Scan for the cell matching the given text and deliver its (x, y) coordinate at center. 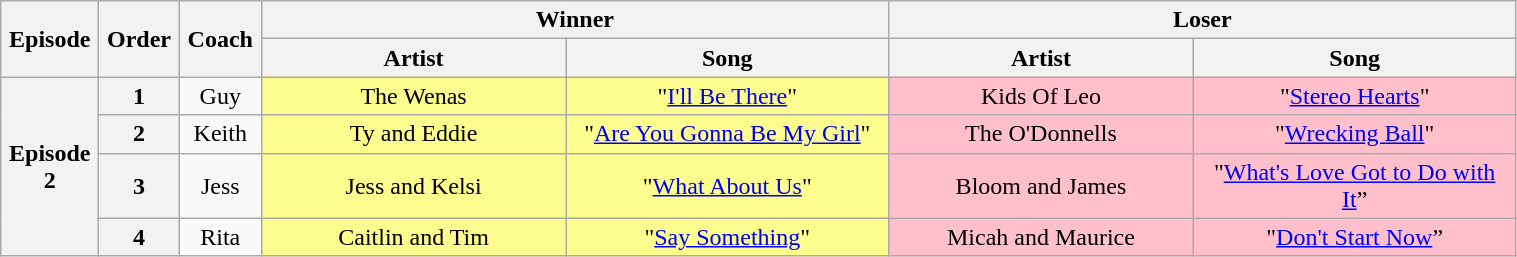
Bloom and James (1042, 186)
1 (140, 96)
"Are You Gonna Be My Girl" (728, 134)
"I'll Be There" (728, 96)
Episode 2 (50, 166)
Rita (220, 237)
Winner (574, 20)
Micah and Maurice (1042, 237)
Keith (220, 134)
Jess (220, 186)
4 (140, 237)
Loser (1202, 20)
Order (140, 39)
2 (140, 134)
3 (140, 186)
Guy (220, 96)
"What About Us" (728, 186)
"Stereo Hearts" (1354, 96)
"Don't Start Now” (1354, 237)
"What's Love Got to Do with It” (1354, 186)
The O'Donnells (1042, 134)
"Wrecking Ball" (1354, 134)
Ty and Eddie (414, 134)
Episode (50, 39)
Jess and Kelsi (414, 186)
Caitlin and Tim (414, 237)
The Wenas (414, 96)
"Say Something" (728, 237)
Coach (220, 39)
Kids Of Leo (1042, 96)
